For the text-containing cell, return its midpoint in (X, Y) coordinate format. 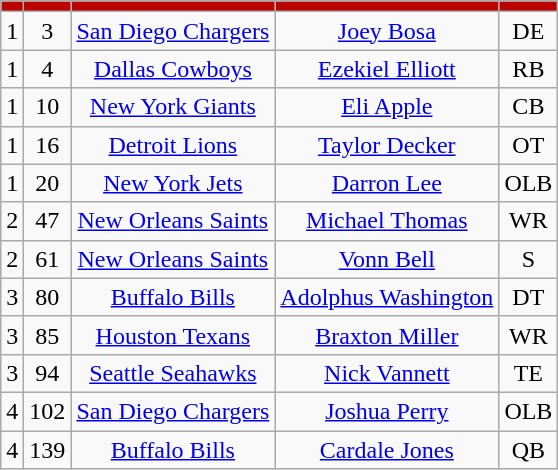
CB (528, 107)
Adolphus Washington (387, 297)
Eli Apple (387, 107)
Michael Thomas (387, 221)
Houston Texans (173, 335)
New York Jets (173, 183)
80 (48, 297)
Joey Bosa (387, 31)
New York Giants (173, 107)
47 (48, 221)
Braxton Miller (387, 335)
DT (528, 297)
Darron Lee (387, 183)
OT (528, 145)
Ezekiel Elliott (387, 69)
TE (528, 373)
16 (48, 145)
61 (48, 259)
RB (528, 69)
Vonn Bell (387, 259)
Dallas Cowboys (173, 69)
20 (48, 183)
S (528, 259)
Detroit Lions (173, 145)
Nick Vannett (387, 373)
139 (48, 449)
102 (48, 411)
85 (48, 335)
Seattle Seahawks (173, 373)
DE (528, 31)
QB (528, 449)
Joshua Perry (387, 411)
94 (48, 373)
Cardale Jones (387, 449)
Taylor Decker (387, 145)
10 (48, 107)
